Search for the cell housing the specified text and yield its (x, y) center coordinate. 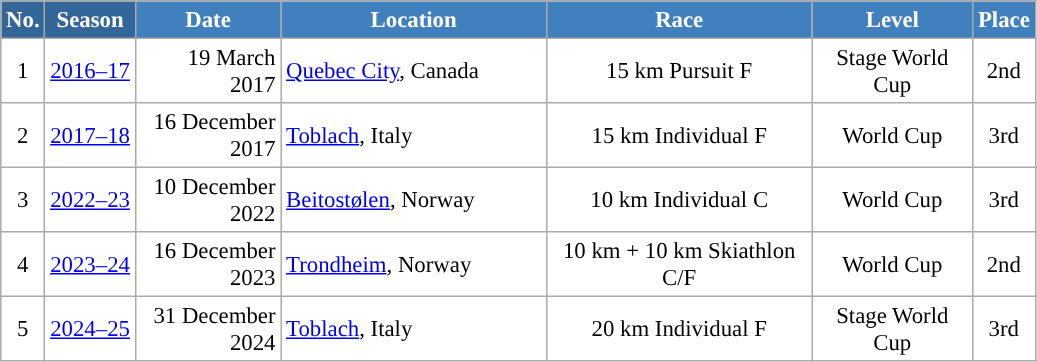
16 December 2017 (208, 136)
2017–18 (90, 136)
Season (90, 20)
Date (208, 20)
Place (1004, 20)
2 (23, 136)
Level (892, 20)
Location (414, 20)
5 (23, 330)
15 km Individual F (679, 136)
2016–17 (90, 72)
10 km + 10 km Skiathlon C/F (679, 264)
10 km Individual C (679, 200)
4 (23, 264)
Race (679, 20)
20 km Individual F (679, 330)
No. (23, 20)
Quebec City, Canada (414, 72)
1 (23, 72)
2023–24 (90, 264)
Beitostølen, Norway (414, 200)
31 December 2024 (208, 330)
2024–25 (90, 330)
15 km Pursuit F (679, 72)
3 (23, 200)
10 December 2022 (208, 200)
19 March 2017 (208, 72)
2022–23 (90, 200)
Trondheim, Norway (414, 264)
16 December 2023 (208, 264)
